Return (X, Y) of the center of cell containing provided text 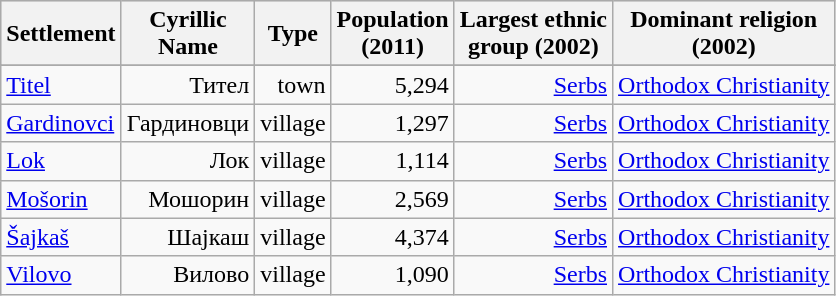
Type (293, 34)
5,294 (392, 85)
Šajkaš (61, 237)
2,569 (392, 199)
Шајкаш (188, 237)
Mošorin (61, 199)
CyrillicName (188, 34)
Лок (188, 161)
Gardinovci (61, 123)
Lok (61, 161)
Dominant religion(2002) (724, 34)
Settlement (61, 34)
4,374 (392, 237)
Titel (61, 85)
1,090 (392, 275)
Largest ethnicgroup (2002) (533, 34)
Вилово (188, 275)
Vilovo (61, 275)
Гардиновци (188, 123)
Population(2011) (392, 34)
Мошорин (188, 199)
Тител (188, 85)
town (293, 85)
1,297 (392, 123)
1,114 (392, 161)
